Find where the given text appears and provide that cell's center as [X, Y] coordinate. 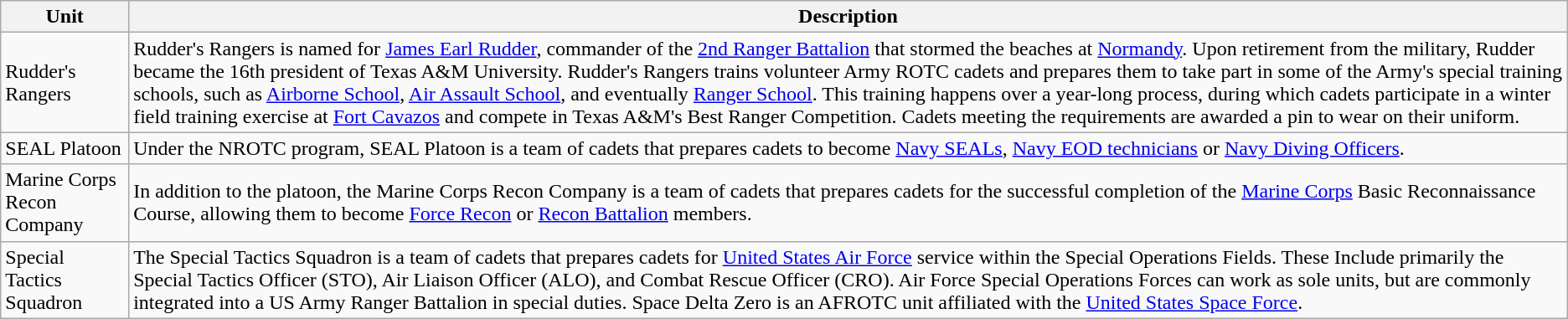
SEAL Platoon [65, 148]
Special Tactics Squadron [65, 280]
Marine Corps Recon Company [65, 203]
Description [848, 17]
Rudder's Rangers [65, 82]
Under the NROTC program, SEAL Platoon is a team of cadets that prepares cadets to become Navy SEALs, Navy EOD technicians or Navy Diving Officers. [848, 148]
Unit [65, 17]
